Return (X, Y) of the center of cell containing provided text 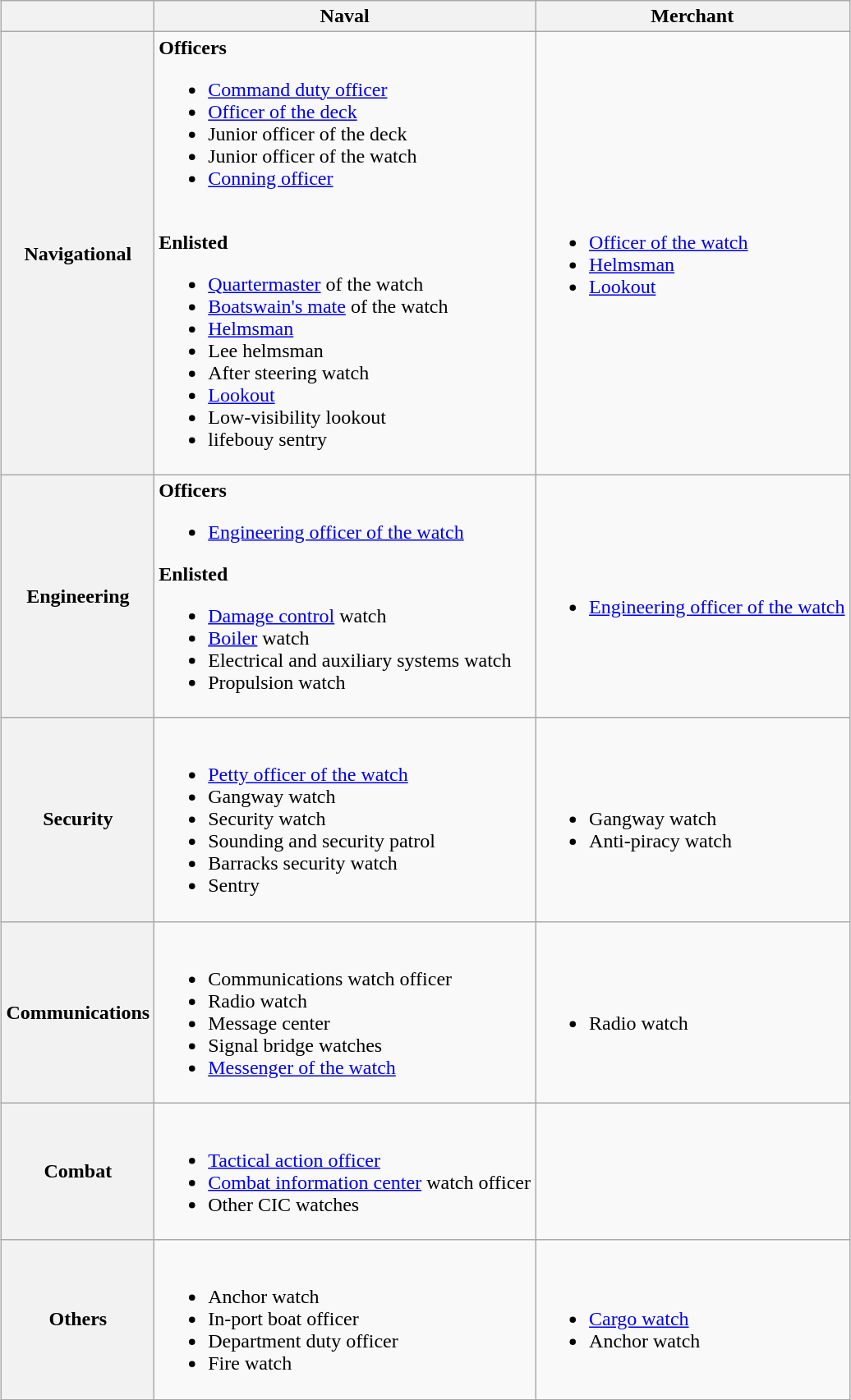
Navigational (78, 253)
Cargo watchAnchor watch (692, 1320)
Anchor watchIn-port boat officerDepartment duty officerFire watch (345, 1320)
Others (78, 1320)
Engineering officer of the watch (692, 596)
Engineering (78, 596)
Officer of the watchHelmsmanLookout (692, 253)
Tactical action officerCombat information center watch officerOther CIC watches (345, 1171)
Communications watch officerRadio watchMessage centerSignal bridge watchesMessenger of the watch (345, 1012)
OfficersEngineering officer of the watch EnlistedDamage control watchBoiler watchElectrical and auxiliary systems watchPropulsion watch (345, 596)
Combat (78, 1171)
Radio watch (692, 1012)
Gangway watchAnti-piracy watch (692, 819)
Petty officer of the watchGangway watchSecurity watchSounding and security patrolBarracks security watchSentry (345, 819)
Naval (345, 16)
Security (78, 819)
Merchant (692, 16)
Communications (78, 1012)
